Detect which cell encompasses the target text, then output its (X, Y) center coordinate. 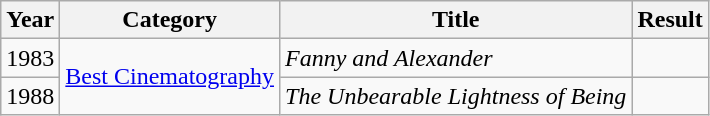
1983 (30, 58)
Year (30, 20)
Category (170, 20)
1988 (30, 96)
Best Cinematography (170, 77)
Title (456, 20)
The Unbearable Lightness of Being (456, 96)
Result (670, 20)
Fanny and Alexander (456, 58)
